Return (x, y) of the center of cell containing provided text 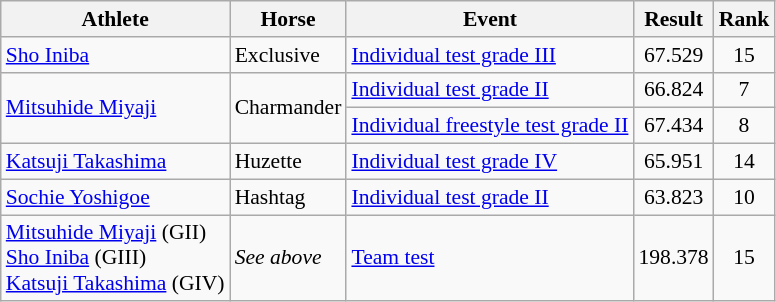
Huzette (288, 162)
198.378 (673, 258)
Athlete (116, 19)
63.823 (673, 197)
Event (490, 19)
10 (744, 197)
8 (744, 126)
7 (744, 90)
Mitsuhide Miyaji (GII)Sho Iniba (GIII)Katsuji Takashima (GIV) (116, 258)
Hashtag (288, 197)
Individual freestyle test grade II (490, 126)
14 (744, 162)
Individual test grade III (490, 55)
Sochie Yoshigoe (116, 197)
See above (288, 258)
67.529 (673, 55)
65.951 (673, 162)
Rank (744, 19)
66.824 (673, 90)
Horse (288, 19)
Result (673, 19)
Exclusive (288, 55)
Charmander (288, 108)
Katsuji Takashima (116, 162)
Sho Iniba (116, 55)
Mitsuhide Miyaji (116, 108)
Team test (490, 258)
Individual test grade IV (490, 162)
67.434 (673, 126)
